Pinpoint the cell where the given text exists, returning its (x, y) midpoint coordinate. 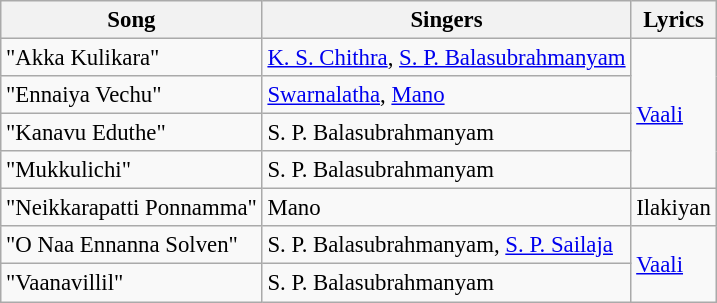
K. S. Chithra, S. P. Balasubrahmanyam (446, 58)
"Kanavu Eduthe" (132, 133)
"Vaanavillil" (132, 283)
Mano (446, 208)
"Ennaiya Vechu" (132, 95)
Lyrics (674, 20)
S. P. Balasubrahmanyam, S. P. Sailaja (446, 245)
Singers (446, 20)
"Akka Kulikara" (132, 58)
"Mukkulichi" (132, 170)
"O Naa Ennanna Solven" (132, 245)
"Neikkarapatti Ponnamma" (132, 208)
Song (132, 20)
Swarnalatha, Mano (446, 95)
Ilakiyan (674, 208)
